Scan for the cell matching the given text and deliver its (x, y) coordinate at center. 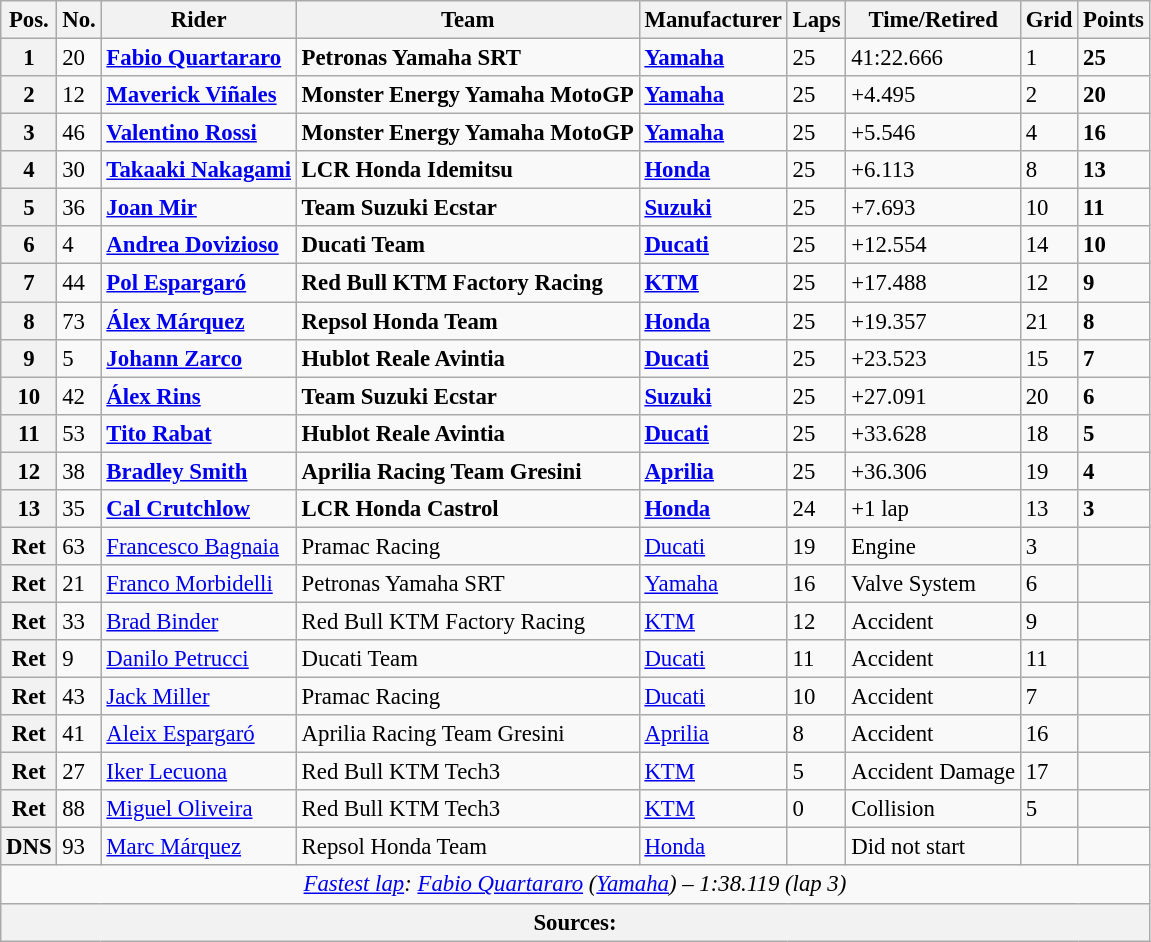
15 (1048, 358)
Tito Rabat (198, 433)
Did not start (933, 847)
73 (79, 321)
Engine (933, 546)
+36.306 (933, 471)
+5.546 (933, 133)
93 (79, 847)
Fabio Quartararo (198, 58)
Iker Lecuona (198, 772)
Grid (1048, 20)
88 (79, 809)
Joan Mir (198, 208)
41 (79, 734)
+27.091 (933, 396)
Bradley Smith (198, 471)
Manufacturer (713, 20)
LCR Honda Idemitsu (468, 170)
Álex Márquez (198, 321)
33 (79, 621)
14 (1048, 245)
38 (79, 471)
Fastest lap: Fabio Quartararo (Yamaha) – 1:38.119 (lap 3) (575, 885)
LCR Honda Castrol (468, 509)
Time/Retired (933, 20)
Jack Miller (198, 697)
+33.628 (933, 433)
36 (79, 208)
43 (79, 697)
24 (816, 509)
63 (79, 546)
+4.495 (933, 95)
46 (79, 133)
Brad Binder (198, 621)
Álex Rins (198, 396)
53 (79, 433)
18 (1048, 433)
Marc Márquez (198, 847)
Pol Espargaró (198, 283)
Johann Zarco (198, 358)
DNS (29, 847)
Andrea Dovizioso (198, 245)
Cal Crutchlow (198, 509)
Valentino Rossi (198, 133)
30 (79, 170)
42 (79, 396)
0 (816, 809)
+19.357 (933, 321)
Aleix Espargaró (198, 734)
+17.488 (933, 283)
Points (1114, 20)
+1 lap (933, 509)
Laps (816, 20)
+12.554 (933, 245)
27 (79, 772)
Pos. (29, 20)
Francesco Bagnaia (198, 546)
Miguel Oliveira (198, 809)
Rider (198, 20)
44 (79, 283)
Accident Damage (933, 772)
Takaaki Nakagami (198, 170)
+6.113 (933, 170)
Team (468, 20)
Danilo Petrucci (198, 659)
41:22.666 (933, 58)
17 (1048, 772)
+7.693 (933, 208)
Franco Morbidelli (198, 584)
35 (79, 509)
Maverick Viñales (198, 95)
Collision (933, 809)
Sources: (575, 922)
+23.523 (933, 358)
Valve System (933, 584)
No. (79, 20)
